From the cell containing the given text, extract its center point as [x, y] coordinate. 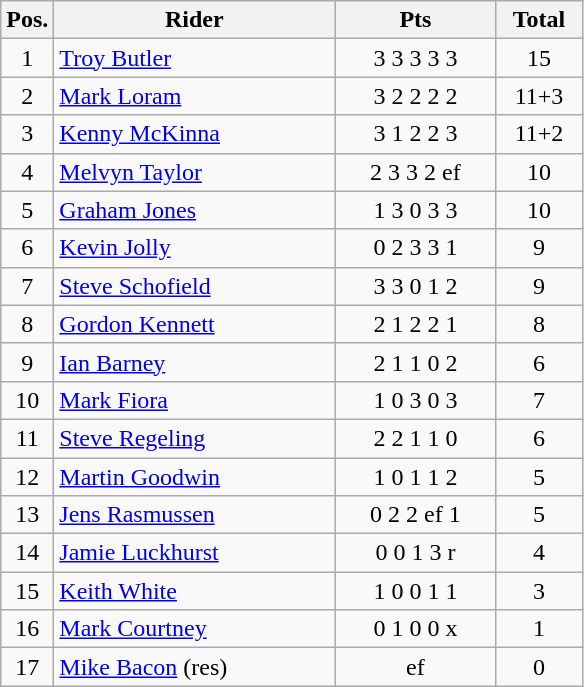
Ian Barney [194, 362]
Martin Goodwin [194, 477]
Mark Fiora [194, 400]
1 0 3 0 3 [416, 400]
Jamie Luckhurst [194, 553]
11+2 [539, 134]
2 3 3 2 ef [416, 172]
2 2 1 1 0 [416, 438]
17 [28, 667]
Steve Schofield [194, 286]
3 3 3 3 3 [416, 58]
Pos. [28, 20]
1 0 1 1 2 [416, 477]
Kevin Jolly [194, 248]
Graham Jones [194, 210]
3 2 2 2 2 [416, 96]
Troy Butler [194, 58]
Pts [416, 20]
2 1 2 2 1 [416, 324]
Total [539, 20]
0 1 0 0 x [416, 629]
0 [539, 667]
Steve Regeling [194, 438]
0 0 1 3 r [416, 553]
11+3 [539, 96]
12 [28, 477]
13 [28, 515]
Keith White [194, 591]
Rider [194, 20]
Mark Courtney [194, 629]
ef [416, 667]
1 3 0 3 3 [416, 210]
0 2 3 3 1 [416, 248]
0 2 2 ef 1 [416, 515]
1 0 0 1 1 [416, 591]
Jens Rasmussen [194, 515]
3 3 0 1 2 [416, 286]
Kenny McKinna [194, 134]
Gordon Kennett [194, 324]
16 [28, 629]
Mike Bacon (res) [194, 667]
Melvyn Taylor [194, 172]
Mark Loram [194, 96]
3 1 2 2 3 [416, 134]
11 [28, 438]
2 1 1 0 2 [416, 362]
14 [28, 553]
2 [28, 96]
